Capture the cell that displays the provided text and extract its (X, Y) central coordinate. 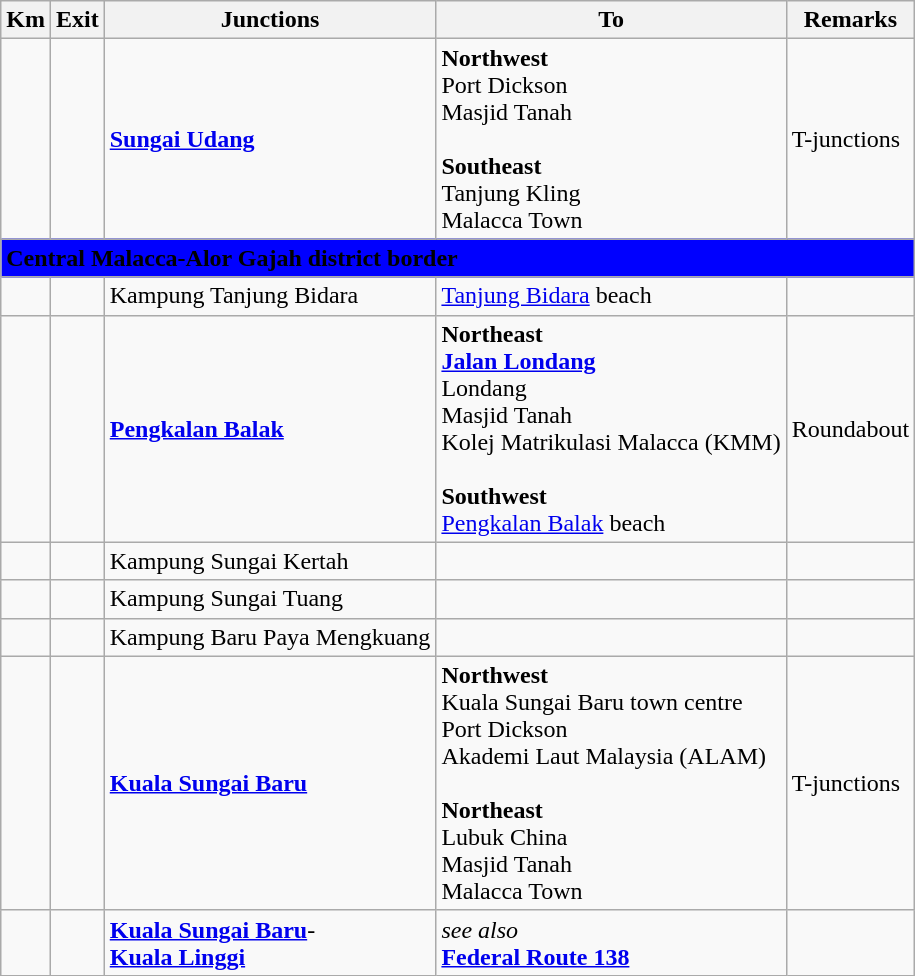
Roundabout (850, 428)
Pengkalan Balak (270, 428)
Kuala Sungai Baru (270, 783)
Exit (77, 20)
Sungai Udang (270, 139)
see also Federal Route 138 (611, 942)
Kampung Tanjung Bidara (270, 296)
Junctions (270, 20)
To (611, 20)
Northeast Jalan LondangLondangMasjid TanahKolej Matrikulasi Malacca (KMM)SouthwestPengkalan Balak beach (611, 428)
Kampung Sungai Tuang (270, 599)
Tanjung Bidara beach (611, 296)
Km (26, 20)
Central Malacca-Alor Gajah district border (458, 258)
Kampung Baru Paya Mengkuang (270, 637)
Remarks (850, 20)
Kampung Sungai Kertah (270, 561)
Kuala Sungai Baru-Kuala Linggi (270, 942)
Northwest Kuala Sungai Baru town centre Port Dickson Akademi Laut Malaysia (ALAM)Northeast Lubuk China Masjid Tanah Malacca Town (611, 783)
Northwest Port Dickson Masjid TanahSoutheast Tanjung Kling Malacca Town (611, 139)
